Return the [x, y] coordinate for the center point of the cell that contains the specified text.  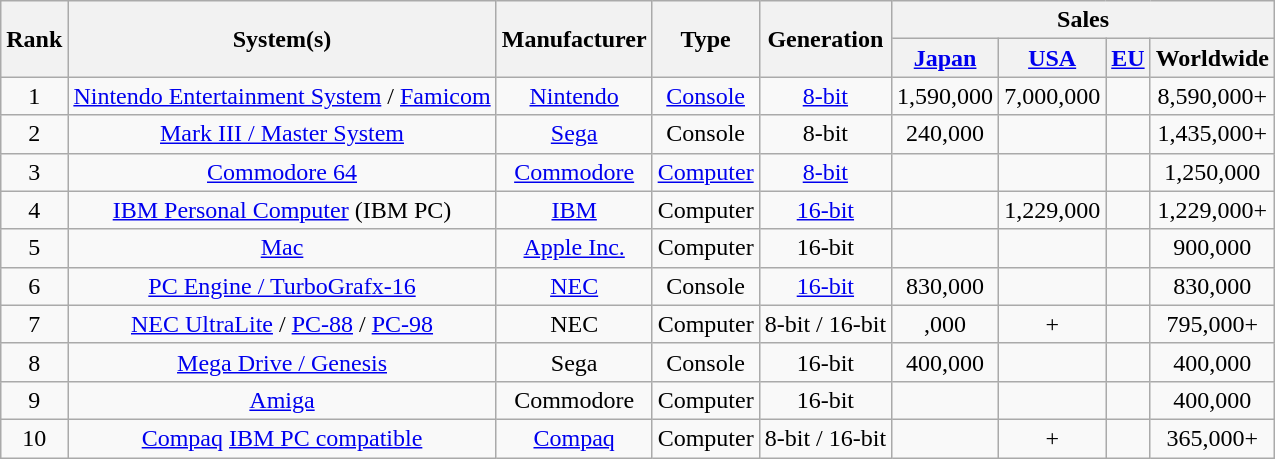
8 [34, 362]
900,000 [1212, 248]
,000 [946, 324]
795,000+ [1212, 324]
Rank [34, 39]
IBM Personal Computer (IBM PC) [282, 210]
Mega Drive / Genesis [282, 362]
IBM [574, 210]
Manufacturer [574, 39]
1,229,000+ [1212, 210]
365,000+ [1212, 438]
Commodore 64 [282, 172]
EU [1128, 58]
Generation [825, 39]
7 [34, 324]
1,229,000 [1052, 210]
Type [706, 39]
6 [34, 286]
System(s) [282, 39]
Apple Inc. [574, 248]
Nintendo [574, 96]
Compaq IBM PC compatible [282, 438]
Amiga [282, 400]
Nintendo Entertainment System / Famicom [282, 96]
7,000,000 [1052, 96]
1,250,000 [1212, 172]
Worldwide [1212, 58]
10 [34, 438]
Mark III / Master System [282, 134]
2 [34, 134]
1,435,000+ [1212, 134]
5 [34, 248]
4 [34, 210]
Compaq [574, 438]
PC Engine / TurboGrafx-16 [282, 286]
Mac [282, 248]
240,000 [946, 134]
1,590,000 [946, 96]
NEC UltraLite / PC-88 / PC-98 [282, 324]
USA [1052, 58]
Japan [946, 58]
3 [34, 172]
1 [34, 96]
Sales [1084, 20]
9 [34, 400]
8,590,000+ [1212, 96]
